Identify which cell holds the provided text, then report its [X, Y] central coordinate. 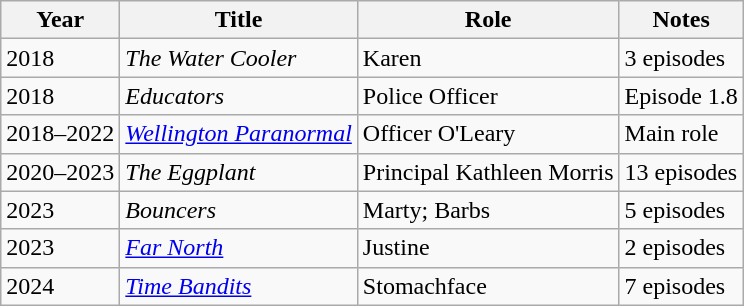
2024 [60, 286]
Educators [239, 96]
Episode 1.8 [681, 96]
13 episodes [681, 172]
Stomachface [488, 286]
Officer O'Leary [488, 134]
Bouncers [239, 210]
2020–2023 [60, 172]
7 episodes [681, 286]
Main role [681, 134]
Karen [488, 58]
The Water Cooler [239, 58]
Title [239, 20]
Far North [239, 248]
Wellington Paranormal [239, 134]
2018–2022 [60, 134]
3 episodes [681, 58]
Time Bandits [239, 286]
Principal Kathleen Morris [488, 172]
The Eggplant [239, 172]
Marty; Barbs [488, 210]
Notes [681, 20]
Police Officer [488, 96]
2 episodes [681, 248]
Justine [488, 248]
Year [60, 20]
Role [488, 20]
5 episodes [681, 210]
